Identify which cell holds the provided text, then report its [x, y] central coordinate. 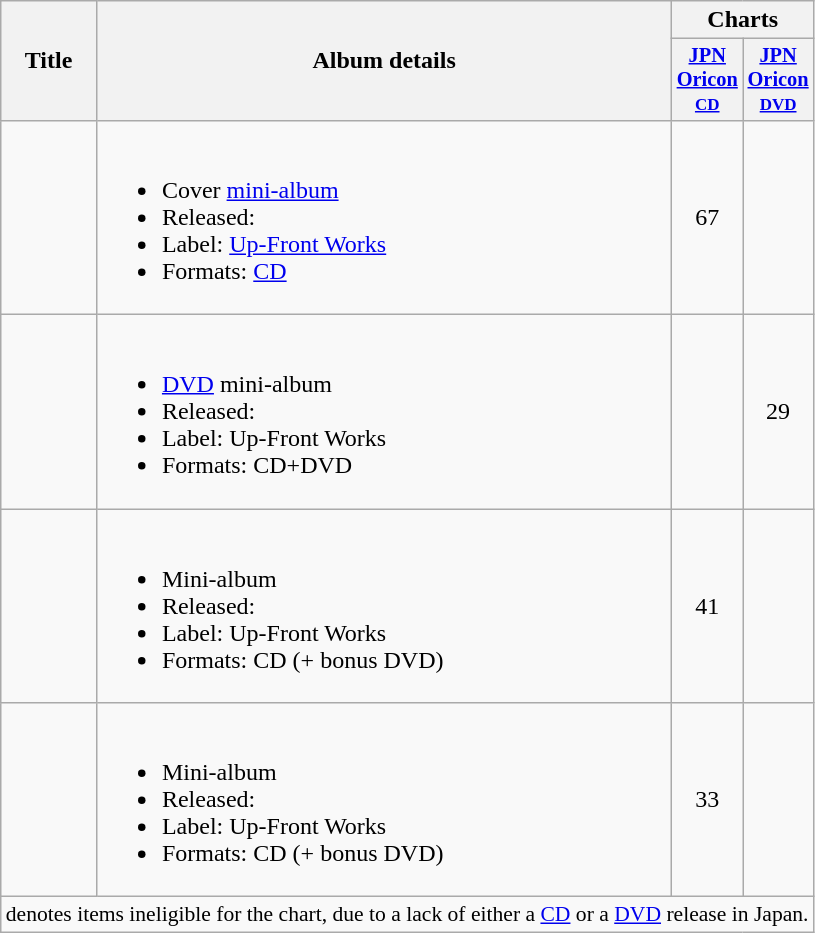
DVD mini-albumReleased: Label: Up-Front WorksFormats: CD+DVD [384, 412]
Title [49, 61]
Album details [384, 61]
67 [708, 217]
Cover mini-albumReleased: Label: Up-Front WorksFormats: CD [384, 217]
29 [778, 412]
JPNOriconCD [708, 80]
Charts [743, 20]
denotes items ineligible for the chart, due to a lack of either a CD or a DVD release in Japan. [408, 915]
33 [708, 800]
JPNOriconDVD [778, 80]
41 [708, 606]
